Scan for the cell matching the given text and deliver its [x, y] coordinate at center. 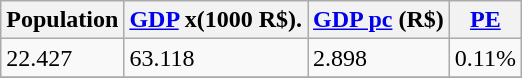
63.118 [216, 58]
22.427 [62, 58]
PE [485, 20]
GDP pc (R$) [379, 20]
Population [62, 20]
GDP x(1000 R$). [216, 20]
2.898 [379, 58]
0.11% [485, 58]
